Output the [X, Y] coordinate of the center of the cell containing the given text.  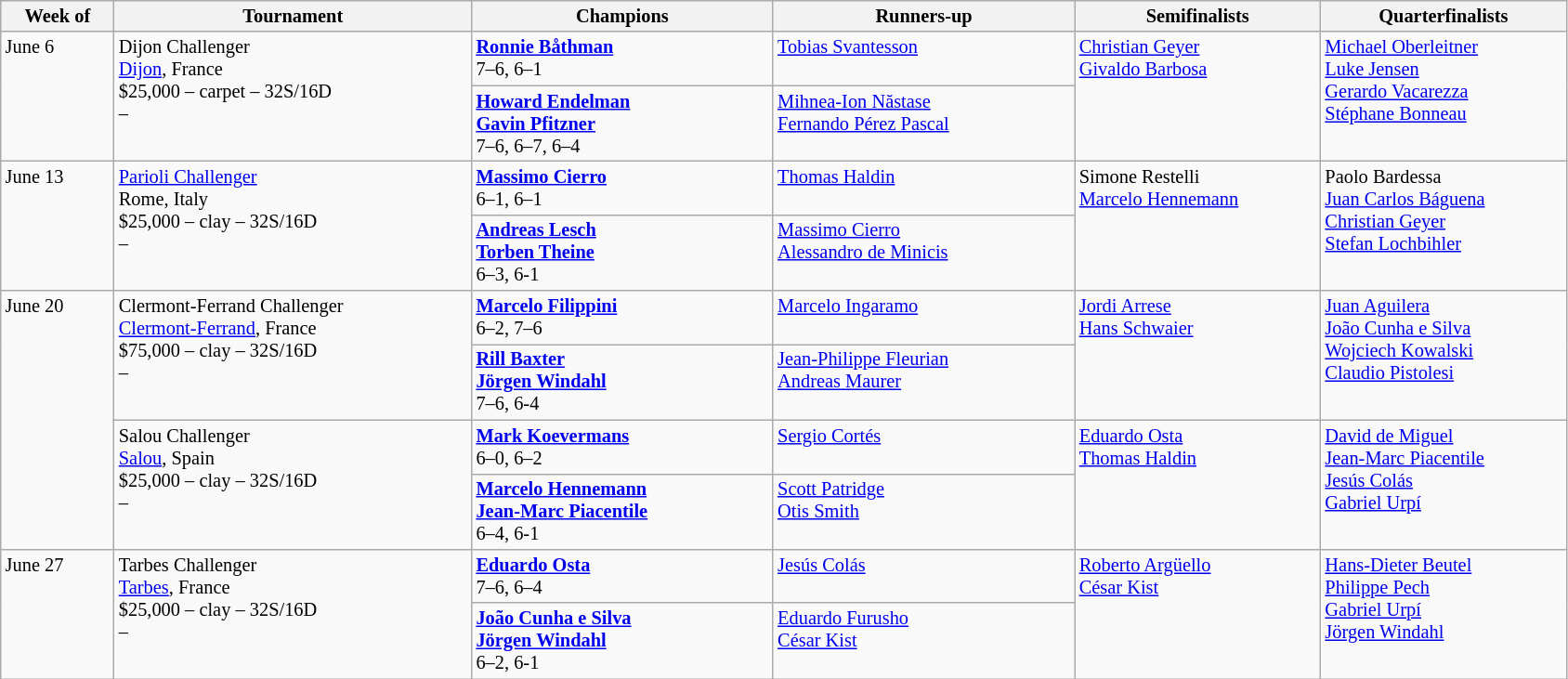
Tobias Svantesson [923, 59]
Scott Patridge Otis Smith [923, 512]
June 27 [58, 613]
Juan Aguilera João Cunha e Silva Wojciech Kowalski Claudio Pistolesi [1444, 355]
Michael Oberleitner Luke Jensen Gerardo Vacarezza Stéphane Bonneau [1444, 97]
Dijon Challenger Dijon, France$25,000 – carpet – 32S/16D – [294, 97]
June 6 [58, 97]
Tournament [294, 16]
Mark Koevermans 6–0, 6–2 [622, 447]
Sergio Cortés [923, 447]
Champions [622, 16]
Ronnie Båthman 7–6, 6–1 [622, 59]
June 20 [58, 420]
Marcelo Filippini 6–2, 7–6 [622, 318]
Marcelo Hennemann Jean-Marc Piacentile 6–4, 6-1 [622, 512]
Massimo Cierro Alessandro de Minicis [923, 253]
Simone Restelli Marcelo Hennemann [1198, 225]
Week of [58, 16]
Jean-Philippe Fleurian Andreas Maurer [923, 382]
Eduardo Osta 7–6, 6–4 [622, 576]
Howard Endelman Gavin Pfitzner 7–6, 6–7, 6–4 [622, 124]
João Cunha e Silva Jörgen Windahl 6–2, 6-1 [622, 641]
Paolo Bardessa Juan Carlos Báguena Christian Geyer Stefan Lochbihler [1444, 225]
Parioli Challenger Rome, Italy$25,000 – clay – 32S/16D – [294, 225]
Jesús Colás [923, 576]
Clermont-Ferrand Challenger Clermont-Ferrand, France$75,000 – clay – 32S/16D – [294, 355]
Christian Geyer Givaldo Barbosa [1198, 97]
Eduardo Furusho César Kist [923, 641]
June 13 [58, 225]
Marcelo Ingaramo [923, 318]
Tarbes Challenger Tarbes, France$25,000 – clay – 32S/16D – [294, 613]
Quarterfinalists [1444, 16]
Semifinalists [1198, 16]
Jordi Arrese Hans Schwaier [1198, 355]
Hans-Dieter Beutel Philippe Pech Gabriel Urpí Jörgen Windahl [1444, 613]
Andreas Lesch Torben Theine 6–3, 6-1 [622, 253]
Mihnea-Ion Năstase Fernando Pérez Pascal [923, 124]
Salou Challenger Salou, Spain$25,000 – clay – 32S/16D – [294, 485]
Runners-up [923, 16]
Eduardo Osta Thomas Haldin [1198, 485]
Massimo Cierro 6–1, 6–1 [622, 188]
Rill Baxter Jörgen Windahl 7–6, 6-4 [622, 382]
Roberto Argüello César Kist [1198, 613]
Thomas Haldin [923, 188]
David de Miguel Jean-Marc Piacentile Jesús Colás Gabriel Urpí [1444, 485]
